Detect which cell encompasses the target text, then output its [X, Y] center coordinate. 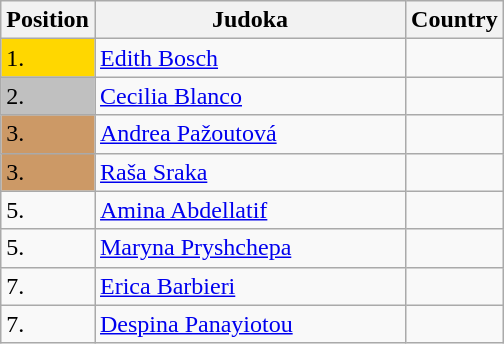
Erica Barbieri [250, 286]
Raša Sraka [250, 172]
Judoka [250, 20]
Cecilia Blanco [250, 96]
Country [455, 20]
2. [48, 96]
Despina Panayiotou [250, 324]
Maryna Pryshchepa [250, 248]
1. [48, 58]
Andrea Pažoutová [250, 134]
Edith Bosch [250, 58]
Position [48, 20]
Amina Abdellatif [250, 210]
